For the text-containing cell, return its midpoint in [X, Y] coordinate format. 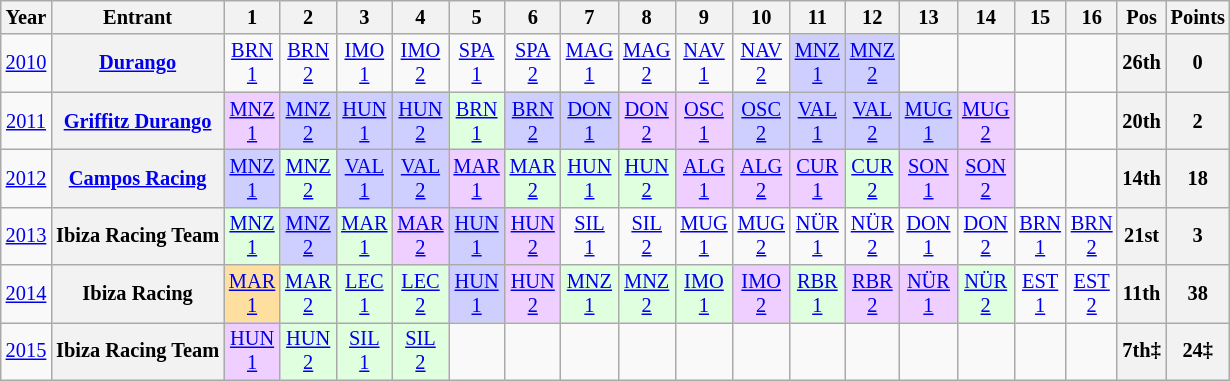
OSC1 [704, 121]
26th [1141, 63]
4 [420, 17]
6 [533, 17]
OSC2 [762, 121]
RBR1 [818, 294]
Points [1198, 17]
Campos Racing [138, 178]
EST2 [1092, 294]
5 [477, 17]
2010 [26, 63]
Durango [138, 63]
NAV2 [762, 63]
10 [762, 17]
CUR2 [872, 178]
CUR1 [818, 178]
38 [1198, 294]
16 [1092, 17]
Ibiza Racing [138, 294]
21st [1141, 236]
Year [26, 17]
8 [646, 17]
ALG2 [762, 178]
EST1 [1040, 294]
7 [590, 17]
NAV1 [704, 63]
Griffitz Durango [138, 121]
LEC2 [420, 294]
MAG1 [590, 63]
SPA1 [477, 63]
11 [818, 17]
11th [1141, 294]
2011 [26, 121]
2013 [26, 236]
7th‡ [1141, 351]
24‡ [1198, 351]
2015 [26, 351]
2014 [26, 294]
20th [1141, 121]
14 [986, 17]
14th [1141, 178]
18 [1198, 178]
13 [928, 17]
Entrant [138, 17]
ALG1 [704, 178]
SON1 [928, 178]
Pos [1141, 17]
15 [1040, 17]
RBR2 [872, 294]
SPA2 [533, 63]
LEC1 [364, 294]
1 [252, 17]
12 [872, 17]
MAG2 [646, 63]
0 [1198, 63]
2012 [26, 178]
SON2 [986, 178]
9 [704, 17]
